Scan for the cell matching the given text and deliver its [X, Y] coordinate at center. 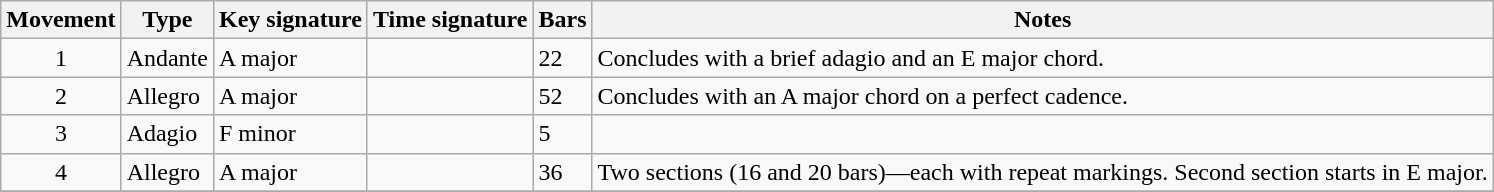
36 [562, 172]
Notes [1042, 20]
Concludes with an A major chord on a perfect cadence. [1042, 96]
3 [61, 134]
22 [562, 58]
Time signature [450, 20]
Key signature [290, 20]
Two sections (16 and 20 bars)—each with repeat markings. Second section starts in E major. [1042, 172]
4 [61, 172]
2 [61, 96]
1 [61, 58]
Andante [167, 58]
Bars [562, 20]
Movement [61, 20]
Adagio [167, 134]
Concludes with a brief adagio and an E major chord. [1042, 58]
F minor [290, 134]
5 [562, 134]
Type [167, 20]
52 [562, 96]
